Locate the cell with the specified text and output its [X, Y] center coordinate. 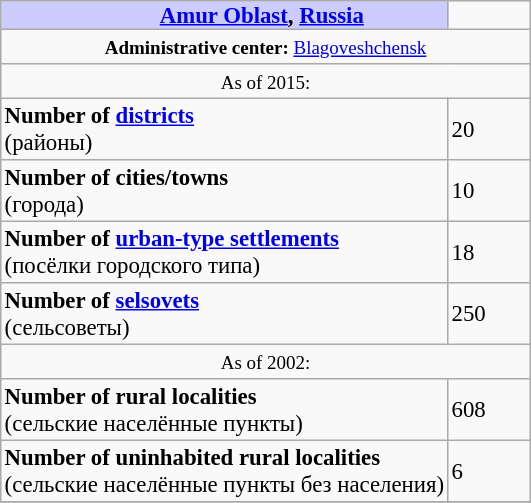
Administrative center: Blagoveshchensk [266, 46]
608 [489, 410]
Number of districts(районы) [224, 129]
6 [489, 471]
20 [489, 129]
Number of uninhabited rural localities(сельские населённые пункты без населения) [224, 471]
As of 2002: [266, 361]
Number of rural localities(сельские населённые пункты) [224, 410]
As of 2015: [266, 81]
Number of selsovets(сельсоветы) [224, 314]
250 [489, 314]
Amur Oblast, Russia [224, 15]
Number of urban-type settlements(посёлки городского типа) [224, 252]
Number of cities/towns(города) [224, 191]
10 [489, 191]
18 [489, 252]
